Find where the given text appears and provide that cell's center as (x, y) coordinate. 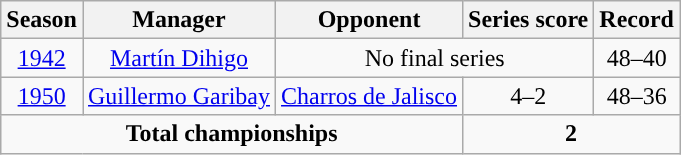
Guillermo Garibay (178, 96)
1942 (42, 58)
4–2 (528, 96)
Total championships (232, 134)
Series score (528, 20)
Charros de Jalisco (370, 96)
Martín Dihigo (178, 58)
No final series (435, 58)
48–40 (637, 58)
Season (42, 20)
48–36 (637, 96)
Manager (178, 20)
2 (572, 134)
1950 (42, 96)
Opponent (370, 20)
Record (637, 20)
